Find where the given text appears and provide that cell's center as (X, Y) coordinate. 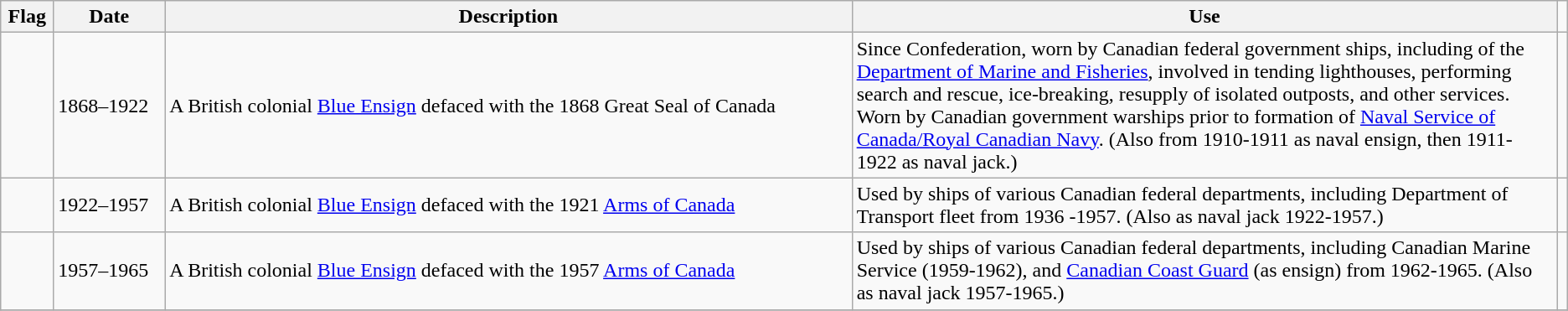
Date (109, 17)
1868–1922 (109, 106)
Description (509, 17)
1922–1957 (109, 205)
Flag (27, 17)
1957–1965 (109, 271)
A British colonial Blue Ensign defaced with the 1957 Arms of Canada (509, 271)
Used by ships of various Canadian federal departments, including Department of Transport fleet from 1936 -1957. (Also as naval jack 1922-1957.) (1204, 205)
A British colonial Blue Ensign defaced with the 1921 Arms of Canada (509, 205)
A British colonial Blue Ensign defaced with the 1868 Great Seal of Canada (509, 106)
Use (1204, 17)
